Return [X, Y] of the center of cell containing provided text 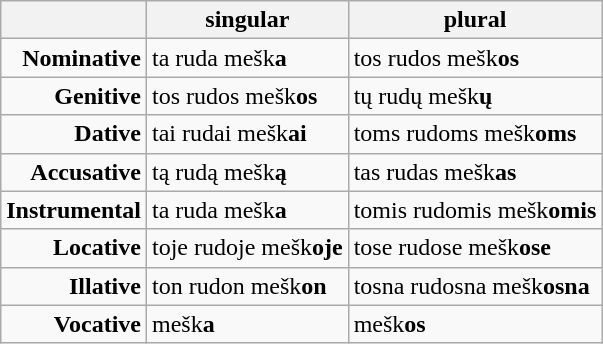
toms rudoms meškoms [475, 134]
Dative [74, 134]
singular [247, 20]
plural [475, 20]
Illative [74, 286]
Vocative [74, 324]
Instrumental [74, 210]
Accusative [74, 172]
tosna rudosna meškosna [475, 286]
ton rudon meškon [247, 286]
tose rudose meškose [475, 248]
tų rudų meškų [475, 96]
tą rudą mešką [247, 172]
Locative [74, 248]
tomis rudomis meškomis [475, 210]
tai rudai meškai [247, 134]
Genitive [74, 96]
meškos [475, 324]
Nominative [74, 58]
toje rudoje meškoje [247, 248]
tas rudas meškas [475, 172]
meška [247, 324]
